For the text-containing cell, return its midpoint in [X, Y] coordinate format. 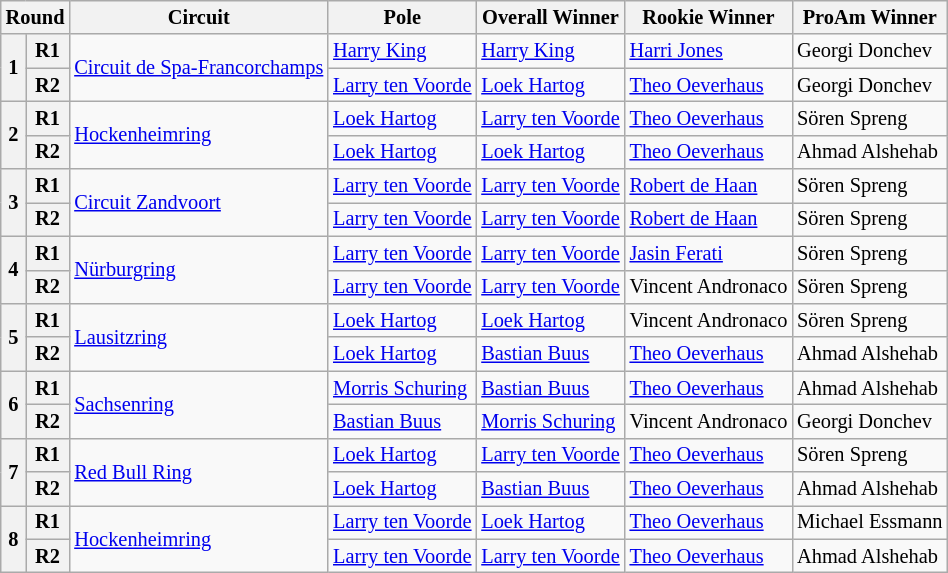
Circuit de Spa-Francorchamps [198, 68]
Jasin Ferati [709, 253]
Michael Essmann [870, 522]
Rookie Winner [709, 17]
Circuit Zandvoort [198, 202]
6 [14, 404]
Sachsenring [198, 404]
5 [14, 336]
Circuit [198, 17]
Overall Winner [550, 17]
Pole [402, 17]
4 [14, 270]
8 [14, 538]
Harri Jones [709, 51]
Round [36, 17]
ProAm Winner [870, 17]
Lausitzring [198, 336]
7 [14, 472]
3 [14, 202]
1 [14, 68]
2 [14, 134]
Red Bull Ring [198, 472]
Nürburgring [198, 270]
